Return (X, Y) of the center of cell containing provided text 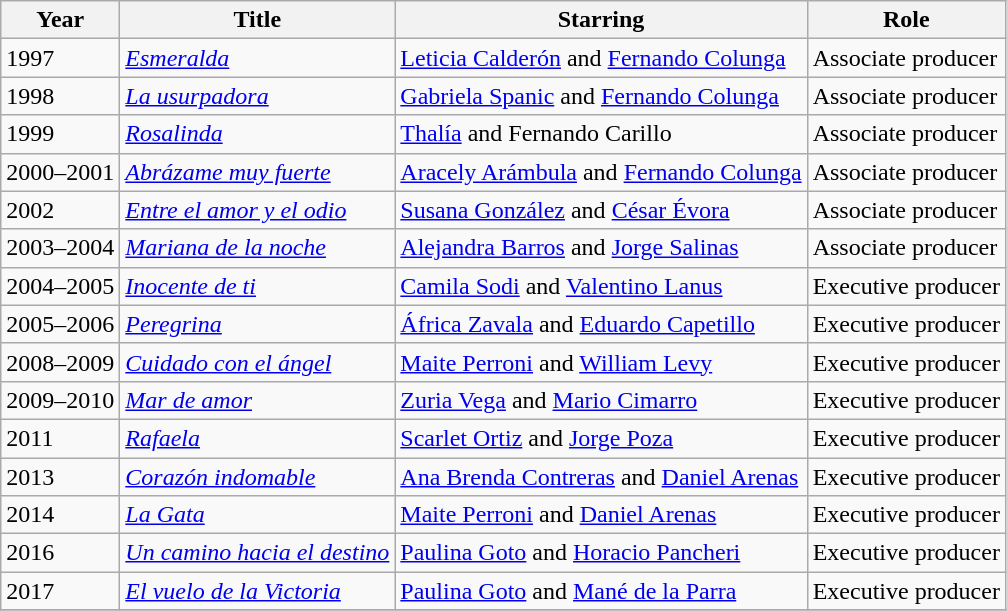
Mar de amor (258, 400)
Paulina Goto and Horacio Pancheri (601, 553)
2009–2010 (60, 400)
Rafaela (258, 438)
Un camino hacia el destino (258, 553)
Paulina Goto and Mané de la Parra (601, 591)
La Gata (258, 515)
Inocente de ti (258, 286)
Esmeralda (258, 58)
Peregrina (258, 324)
Role (906, 20)
1997 (60, 58)
Title (258, 20)
Leticia Calderón and Fernando Colunga (601, 58)
Gabriela Spanic and Fernando Colunga (601, 96)
Susana González and César Évora (601, 210)
Maite Perroni and William Levy (601, 362)
2013 (60, 477)
1999 (60, 134)
Camila Sodi and Valentino Lanus (601, 286)
Rosalinda (258, 134)
Ana Brenda Contreras and Daniel Arenas (601, 477)
Thalía and Fernando Carillo (601, 134)
2008–2009 (60, 362)
La usurpadora (258, 96)
2000–2001 (60, 172)
Alejandra Barros and Jorge Salinas (601, 248)
Starring (601, 20)
2016 (60, 553)
Zuria Vega and Mario Cimarro (601, 400)
2004–2005 (60, 286)
2014 (60, 515)
Abrázame muy fuerte (258, 172)
Maite Perroni and Daniel Arenas (601, 515)
Aracely Arámbula and Fernando Colunga (601, 172)
2003–2004 (60, 248)
Year (60, 20)
Entre el amor y el odio (258, 210)
África Zavala and Eduardo Capetillo (601, 324)
2005–2006 (60, 324)
2011 (60, 438)
Scarlet Ortiz and Jorge Poza (601, 438)
2002 (60, 210)
Corazón indomable (258, 477)
2017 (60, 591)
El vuelo de la Victoria (258, 591)
Mariana de la noche (258, 248)
Cuidado con el ángel (258, 362)
1998 (60, 96)
